Return the (X, Y) coordinate for the center point of the cell that contains the specified text.  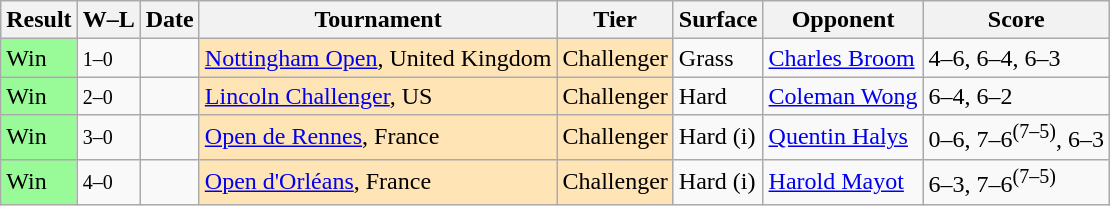
Harold Mayot (843, 182)
Tier (615, 20)
3–0 (108, 138)
6–4, 6–2 (1016, 96)
1–0 (108, 58)
Open d'Orléans, France (378, 182)
Lincoln Challenger, US (378, 96)
0–6, 7–6(7–5), 6–3 (1016, 138)
Grass (718, 58)
Charles Broom (843, 58)
Nottingham Open, United Kingdom (378, 58)
W–L (108, 20)
2–0 (108, 96)
Hard (718, 96)
Coleman Wong (843, 96)
Score (1016, 20)
Opponent (843, 20)
6–3, 7–6(7–5) (1016, 182)
4–0 (108, 182)
Tournament (378, 20)
Surface (718, 20)
Result (39, 20)
Quentin Halys (843, 138)
Open de Rennes, France (378, 138)
Date (170, 20)
4–6, 6–4, 6–3 (1016, 58)
